Find where the given text appears and provide that cell's center as (X, Y) coordinate. 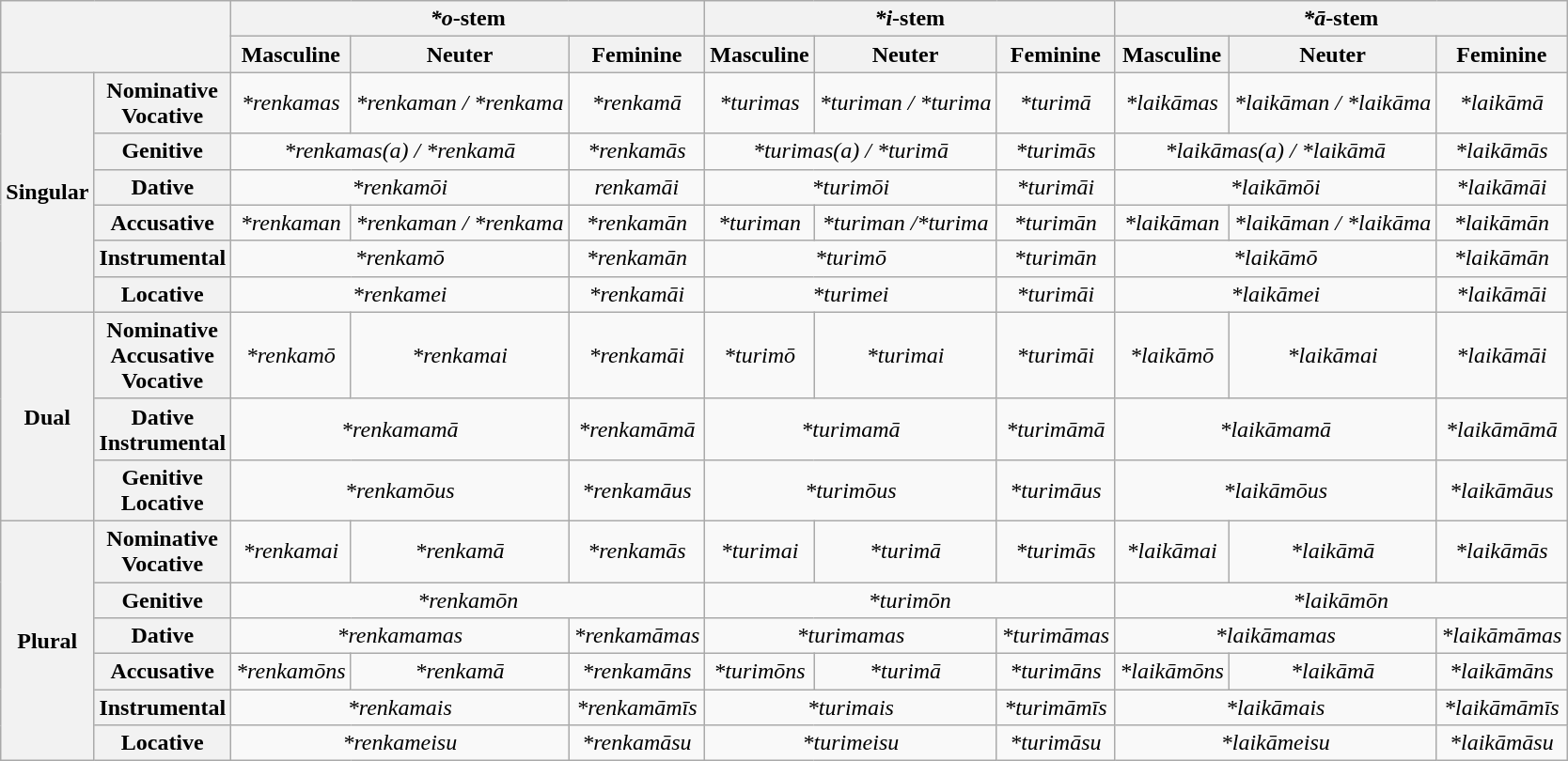
*turimōi (851, 187)
*turimei (851, 294)
Plural (47, 641)
*renkamōus (400, 490)
*laikāmōus (1276, 490)
*renkamais (400, 707)
*turiman /*turima (905, 223)
*renkaman (291, 223)
*laikāmāsu (1502, 743)
*renkamāmīs (637, 707)
*laikāmamas (1276, 636)
*renkamamā (400, 428)
*turimas(a) / *turimā (851, 151)
*laikāmamā (1276, 428)
*turimeisu (851, 743)
*renkamas(a) / *renkamā (400, 151)
*turimamā (851, 428)
*turimōus (851, 490)
*renkamāmā (637, 428)
*turiman / *turima (905, 103)
*ā-stem (1341, 19)
*turiman (760, 223)
*laikāmeisu (1276, 743)
*laikāmāmas (1502, 636)
*o-stem (468, 19)
*renkamōn (468, 600)
*renkamāus (637, 490)
*turimāns (1056, 672)
*renkameisu (400, 743)
*laikāmōn (1341, 600)
*laikāmei (1276, 294)
*laikāmāmīs (1502, 707)
GenitiveLocative (163, 490)
*laikāmāus (1502, 490)
*turimāmas (1056, 636)
*laikāmōns (1172, 672)
DativeInstrumental (163, 428)
*laikāmāns (1502, 672)
NominativeAccusativeVocative (163, 355)
*renkamāns (637, 672)
*laikāman (1172, 223)
*renkamamas (400, 636)
*turimōns (760, 672)
*turimas (760, 103)
Singular (47, 192)
*renkamas (291, 103)
*renkamōns (291, 672)
Dual (47, 416)
*laikāmas(a) / *laikāmā (1276, 151)
*laikāmas (1172, 103)
renkamāi (637, 187)
*i-stem (910, 19)
*renkamōi (400, 187)
*renkamāmas (637, 636)
*turimamas (851, 636)
*turimāmīs (1056, 707)
*turimāsu (1056, 743)
*laikāmōi (1276, 187)
*laikāmāmā (1502, 428)
*turimāus (1056, 490)
*renkamei (400, 294)
*turimāmā (1056, 428)
*laikāmais (1276, 707)
*turimais (851, 707)
*turimōn (910, 600)
*renkamāsu (637, 743)
